Return the (x, y) coordinate for the center point of the cell that contains the specified text.  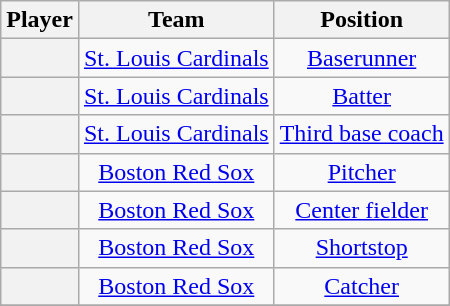
Position (362, 20)
Center fielder (362, 210)
Baserunner (362, 58)
Shortstop (362, 248)
Catcher (362, 286)
Pitcher (362, 172)
Batter (362, 96)
Player (40, 20)
Team (176, 20)
Third base coach (362, 134)
